Provide the [X, Y] coordinate of the cell's center where the given text is located.  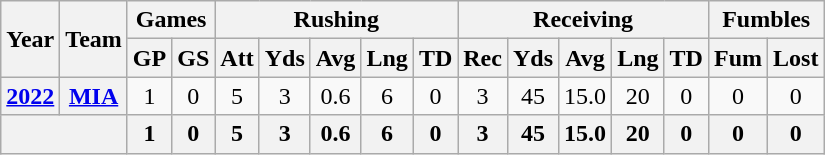
Year [30, 39]
Team [94, 39]
Rec [483, 58]
Receiving [584, 20]
GP [149, 58]
Att [237, 58]
Fumbles [766, 20]
Games [170, 20]
Fum [738, 58]
GS [194, 58]
Rushing [336, 20]
2022 [30, 96]
Lost [796, 58]
MIA [94, 96]
